Pinpoint the cell where the given text exists, returning its (X, Y) midpoint coordinate. 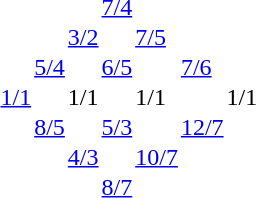
7/5 (157, 37)
3/2 (83, 37)
4/3 (83, 157)
12/7 (202, 127)
8/5 (50, 127)
6/5 (117, 67)
5/4 (50, 67)
5/3 (117, 127)
10/7 (157, 157)
7/6 (202, 67)
